Identify which cell holds the provided text, then report its (x, y) central coordinate. 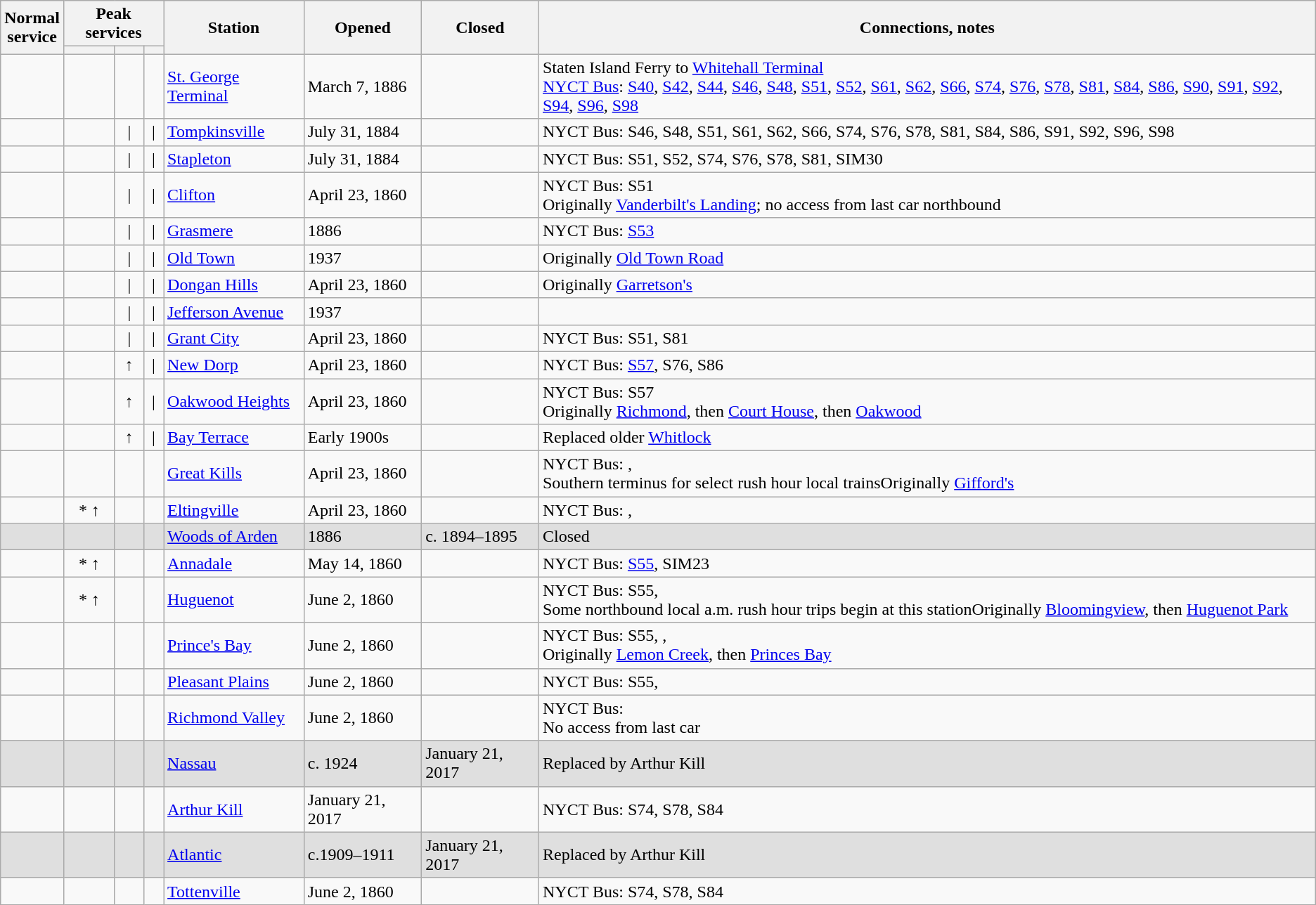
Replaced older Whitlock (927, 438)
Originally Old Town Road (927, 258)
Huguenot (234, 600)
Jefferson Avenue (234, 311)
Atlantic (234, 854)
Tottenville (234, 891)
Early 1900s (363, 438)
Opened (363, 27)
Richmond Valley (234, 718)
Old Town (234, 258)
Station (234, 27)
NYCT Bus: S55, (927, 682)
Normalservice (32, 27)
NYCT Bus: S51, S52, S74, S76, S78, S81, SIM30 (927, 159)
Eltingville (234, 510)
Connections, notes (927, 27)
Peak services (113, 24)
NYCT Bus: No access from last car (927, 718)
Pleasant Plains (234, 682)
NYCT Bus: , Southern terminus for select rush hour local trainsOriginally Gifford's (927, 474)
NYCT Bus: S55, Some northbound local a.m. rush hour trips begin at this stationOriginally Bloomingview, then Huguenot Park (927, 600)
Stapleton (234, 159)
Great Kills (234, 474)
NYCT Bus: S51Originally Vanderbilt's Landing; no access from last car northbound (927, 195)
NYCT Bus: S55, , Originally Lemon Creek, then Princes Bay (927, 645)
Nassau (234, 763)
May 14, 1860 (363, 564)
Bay Terrace (234, 438)
NYCT Bus: S46, S48, S51, S61, S62, S66, S74, S76, S78, S81, S84, S86, S91, S92, S96, S98 (927, 132)
Tompkinsville (234, 132)
NYCT Bus: S53 (927, 231)
c. 1924 (363, 763)
Annadale (234, 564)
New Dorp (234, 365)
NYCT Bus: S57, S76, S86 (927, 365)
St. George Terminal (234, 86)
Clifton (234, 195)
Woods of Arden (234, 537)
NYCT Bus: S55, SIM23 (927, 564)
Grasmere (234, 231)
c. 1894–1895 (481, 537)
Prince's Bay (234, 645)
c.1909–1911 (363, 854)
Dongan Hills (234, 285)
March 7, 1886 (363, 86)
Arthur Kill (234, 809)
NYCT Bus: , (927, 510)
Originally Garretson's (927, 285)
Grant City (234, 338)
Oakwood Heights (234, 401)
NYCT Bus: S57Originally Richmond, then Court House, then Oakwood (927, 401)
NYCT Bus: S51, S81 (927, 338)
